Scan for the cell matching the given text and deliver its (X, Y) coordinate at center. 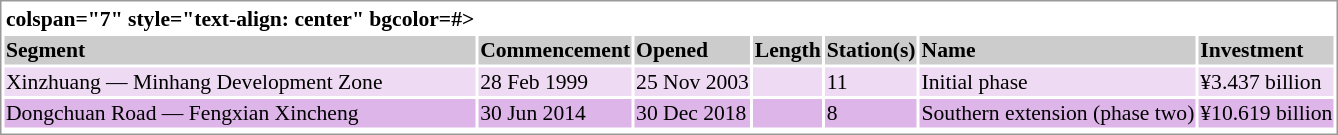
Segment (240, 50)
Dongchuan Road — Fengxian Xincheng (240, 113)
Station(s) (871, 50)
Xinzhuang — Minhang Development Zone (240, 82)
colspan="7" style="text-align: center" bgcolor=#> (240, 18)
¥10.619 billion (1266, 113)
30 Jun 2014 (556, 113)
11 (871, 82)
Investment (1266, 50)
Length (788, 50)
¥3.437 billion (1266, 82)
8 (871, 113)
Opened (693, 50)
Initial phase (1058, 82)
28 Feb 1999 (556, 82)
25 Nov 2003 (693, 82)
30 Dec 2018 (693, 113)
Commencement (556, 50)
Name (1058, 50)
Southern extension (phase two) (1058, 113)
